Extract the [X, Y] coordinate from the center of the cell holding the provided text.  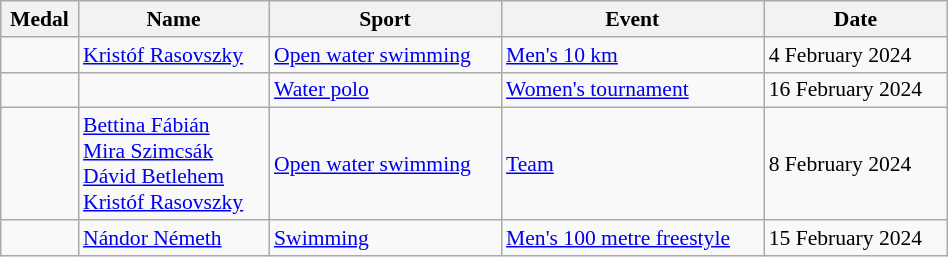
15 February 2024 [856, 238]
Name [174, 19]
Medal [40, 19]
Women's tournament [632, 90]
Men's 10 km [632, 55]
Water polo [385, 90]
Bettina FábiánMira SzimcsákDávid BetlehemKristóf Rasovszky [174, 164]
16 February 2024 [856, 90]
Team [632, 164]
Kristóf Rasovszky [174, 55]
Nándor Németh [174, 238]
Date [856, 19]
Men's 100 metre freestyle [632, 238]
Event [632, 19]
8 February 2024 [856, 164]
Sport [385, 19]
4 February 2024 [856, 55]
Swimming [385, 238]
